Capture the cell that displays the provided text and extract its [x, y] central coordinate. 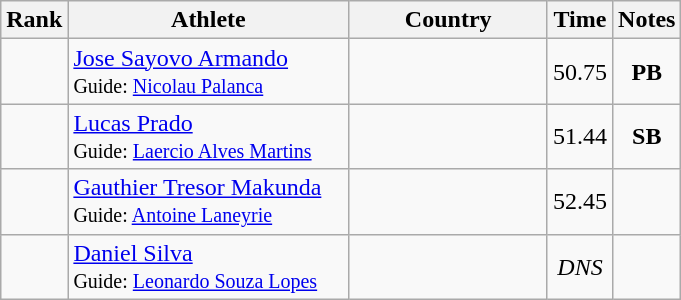
52.45 [580, 202]
SB [647, 136]
51.44 [580, 136]
PB [647, 72]
Athlete [208, 20]
Country [448, 20]
Notes [647, 20]
Time [580, 20]
Daniel SilvaGuide: Leonardo Souza Lopes [208, 266]
Jose Sayovo ArmandoGuide: Nicolau Palanca [208, 72]
Gauthier Tresor MakundaGuide: Antoine Laneyrie [208, 202]
50.75 [580, 72]
DNS [580, 266]
Lucas PradoGuide: Laercio Alves Martins [208, 136]
Rank [34, 20]
